Extract the (X, Y) coordinate from the center of the cell holding the provided text.  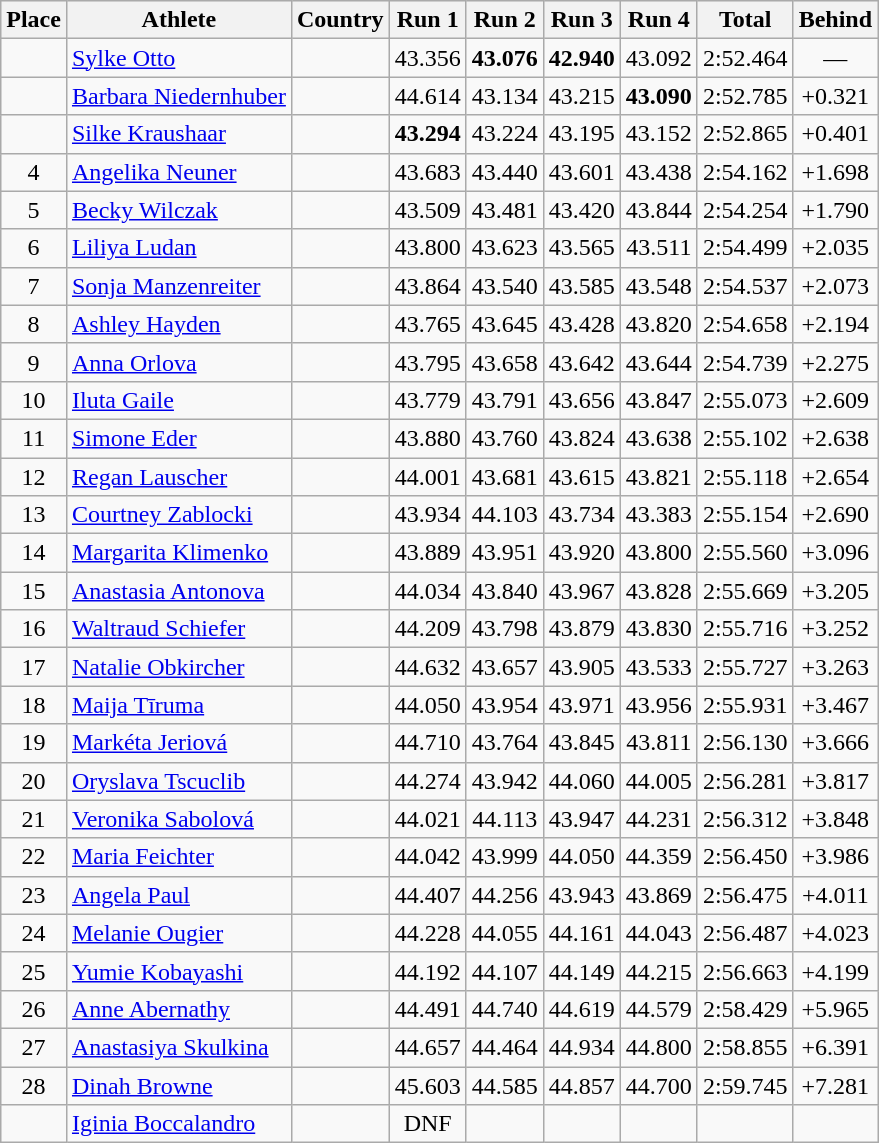
43.623 (504, 248)
43.134 (504, 96)
43.540 (504, 286)
26 (34, 1009)
43.585 (582, 286)
43.481 (504, 210)
Anna Orlova (178, 362)
+7.281 (835, 1085)
Athlete (178, 20)
Waltraud Schiefer (178, 629)
2:55.716 (745, 629)
DNF (428, 1124)
44.042 (428, 857)
8 (34, 324)
43.215 (582, 96)
Oryslava Tscuclib (178, 781)
43.934 (428, 515)
43.828 (658, 591)
43.656 (582, 400)
2:54.739 (745, 362)
43.847 (658, 400)
43.681 (504, 477)
Dinah Browne (178, 1085)
44.614 (428, 96)
43.658 (504, 362)
10 (34, 400)
Ashley Hayden (178, 324)
43.438 (658, 172)
18 (34, 705)
43.764 (504, 743)
Place (34, 20)
+5.965 (835, 1009)
43.076 (504, 58)
+2.194 (835, 324)
44.585 (504, 1085)
+0.321 (835, 96)
+4.199 (835, 971)
44.001 (428, 477)
24 (34, 933)
43.844 (658, 210)
43.638 (658, 438)
2:55.118 (745, 477)
Angelika Neuner (178, 172)
43.947 (582, 819)
Maria Feichter (178, 857)
2:56.475 (745, 895)
+2.073 (835, 286)
— (835, 58)
43.798 (504, 629)
Liliya Ludan (178, 248)
44.359 (658, 857)
43.840 (504, 591)
43.152 (658, 134)
Veronika Sabolová (178, 819)
43.830 (658, 629)
Silke Kraushaar (178, 134)
Margarita Klimenko (178, 553)
+2.690 (835, 515)
43.765 (428, 324)
43.967 (582, 591)
43.845 (582, 743)
44.209 (428, 629)
44.215 (658, 971)
43.999 (504, 857)
15 (34, 591)
2:54.537 (745, 286)
2:55.154 (745, 515)
28 (34, 1085)
44.043 (658, 933)
43.601 (582, 172)
44.005 (658, 781)
43.956 (658, 705)
43.090 (658, 96)
2:55.073 (745, 400)
13 (34, 515)
25 (34, 971)
Becky Wilczak (178, 210)
43.509 (428, 210)
2:55.727 (745, 667)
44.934 (582, 1047)
43.879 (582, 629)
44.231 (658, 819)
Country (340, 20)
Courtney Zablocki (178, 515)
43.821 (658, 477)
19 (34, 743)
43.889 (428, 553)
2:56.663 (745, 971)
44.657 (428, 1047)
Yumie Kobayashi (178, 971)
44.192 (428, 971)
4 (34, 172)
44.113 (504, 819)
2:55.560 (745, 553)
43.195 (582, 134)
43.920 (582, 553)
43.779 (428, 400)
Run 4 (658, 20)
43.905 (582, 667)
43.657 (504, 667)
+3.096 (835, 553)
2:54.499 (745, 248)
43.971 (582, 705)
2:54.658 (745, 324)
44.103 (504, 515)
+3.263 (835, 667)
2:52.464 (745, 58)
12 (34, 477)
43.645 (504, 324)
43.642 (582, 362)
Sonja Manzenreiter (178, 286)
2:52.785 (745, 96)
43.440 (504, 172)
43.869 (658, 895)
2:59.745 (745, 1085)
+2.275 (835, 362)
Iluta Gaile (178, 400)
43.420 (582, 210)
Simone Eder (178, 438)
17 (34, 667)
Run 1 (428, 20)
43.760 (504, 438)
2:56.487 (745, 933)
Regan Lauscher (178, 477)
9 (34, 362)
+3.666 (835, 743)
27 (34, 1047)
43.951 (504, 553)
43.954 (504, 705)
16 (34, 629)
+2.035 (835, 248)
2:55.931 (745, 705)
44.149 (582, 971)
14 (34, 553)
Behind (835, 20)
44.632 (428, 667)
7 (34, 286)
Iginia Boccalandro (178, 1124)
44.021 (428, 819)
+2.609 (835, 400)
2:58.855 (745, 1047)
Anastasia Antonova (178, 591)
Total (745, 20)
43.943 (582, 895)
2:58.429 (745, 1009)
43.824 (582, 438)
22 (34, 857)
+3.205 (835, 591)
20 (34, 781)
44.055 (504, 933)
43.615 (582, 477)
43.734 (582, 515)
44.619 (582, 1009)
43.811 (658, 743)
2:56.281 (745, 781)
44.274 (428, 781)
+2.654 (835, 477)
Melanie Ougier (178, 933)
23 (34, 895)
43.533 (658, 667)
44.256 (504, 895)
21 (34, 819)
2:54.254 (745, 210)
+3.467 (835, 705)
44.034 (428, 591)
43.820 (658, 324)
+3.817 (835, 781)
43.683 (428, 172)
44.491 (428, 1009)
+4.023 (835, 933)
43.294 (428, 134)
43.548 (658, 286)
44.740 (504, 1009)
43.791 (504, 400)
43.864 (428, 286)
44.857 (582, 1085)
43.942 (504, 781)
43.428 (582, 324)
Anastasiya Skulkina (178, 1047)
Angela Paul (178, 895)
5 (34, 210)
+3.986 (835, 857)
+4.011 (835, 895)
43.644 (658, 362)
43.511 (658, 248)
43.224 (504, 134)
Natalie Obkircher (178, 667)
44.060 (582, 781)
11 (34, 438)
43.383 (658, 515)
Barbara Niedernhuber (178, 96)
44.107 (504, 971)
44.161 (582, 933)
Markéta Jeriová (178, 743)
+3.252 (835, 629)
Sylke Otto (178, 58)
2:52.865 (745, 134)
2:54.162 (745, 172)
44.464 (504, 1047)
44.407 (428, 895)
2:55.102 (745, 438)
43.795 (428, 362)
Anne Abernathy (178, 1009)
2:56.130 (745, 743)
2:55.669 (745, 591)
45.603 (428, 1085)
Maija Tīruma (178, 705)
+1.790 (835, 210)
+3.848 (835, 819)
2:56.450 (745, 857)
43.880 (428, 438)
Run 2 (504, 20)
44.228 (428, 933)
43.356 (428, 58)
44.800 (658, 1047)
44.579 (658, 1009)
42.940 (582, 58)
44.700 (658, 1085)
6 (34, 248)
Run 3 (582, 20)
43.565 (582, 248)
+6.391 (835, 1047)
+1.698 (835, 172)
43.092 (658, 58)
2:56.312 (745, 819)
+2.638 (835, 438)
44.710 (428, 743)
+0.401 (835, 134)
